Detect which cell encompasses the target text, then output its (X, Y) center coordinate. 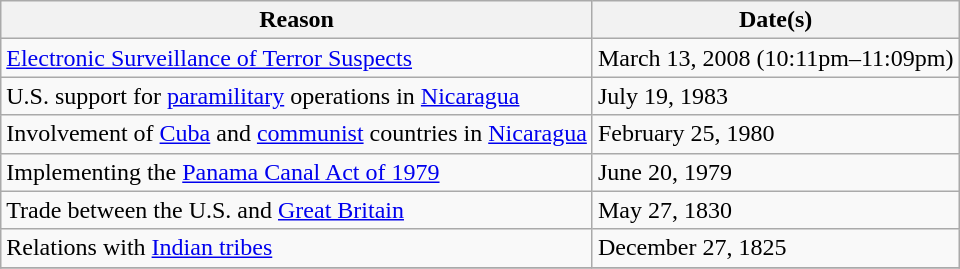
July 19, 1983 (776, 96)
Electronic Surveillance of Terror Suspects (297, 58)
December 27, 1825 (776, 248)
Date(s) (776, 20)
May 27, 1830 (776, 210)
February 25, 1980 (776, 134)
June 20, 1979 (776, 172)
Trade between the U.S. and Great Britain (297, 210)
Implementing the Panama Canal Act of 1979 (297, 172)
March 13, 2008 (10:11pm–11:09pm) (776, 58)
Relations with Indian tribes (297, 248)
Involvement of Cuba and communist countries in Nicaragua (297, 134)
Reason (297, 20)
U.S. support for paramilitary operations in Nicaragua (297, 96)
